Pinpoint the cell where the given text exists, returning its [x, y] midpoint coordinate. 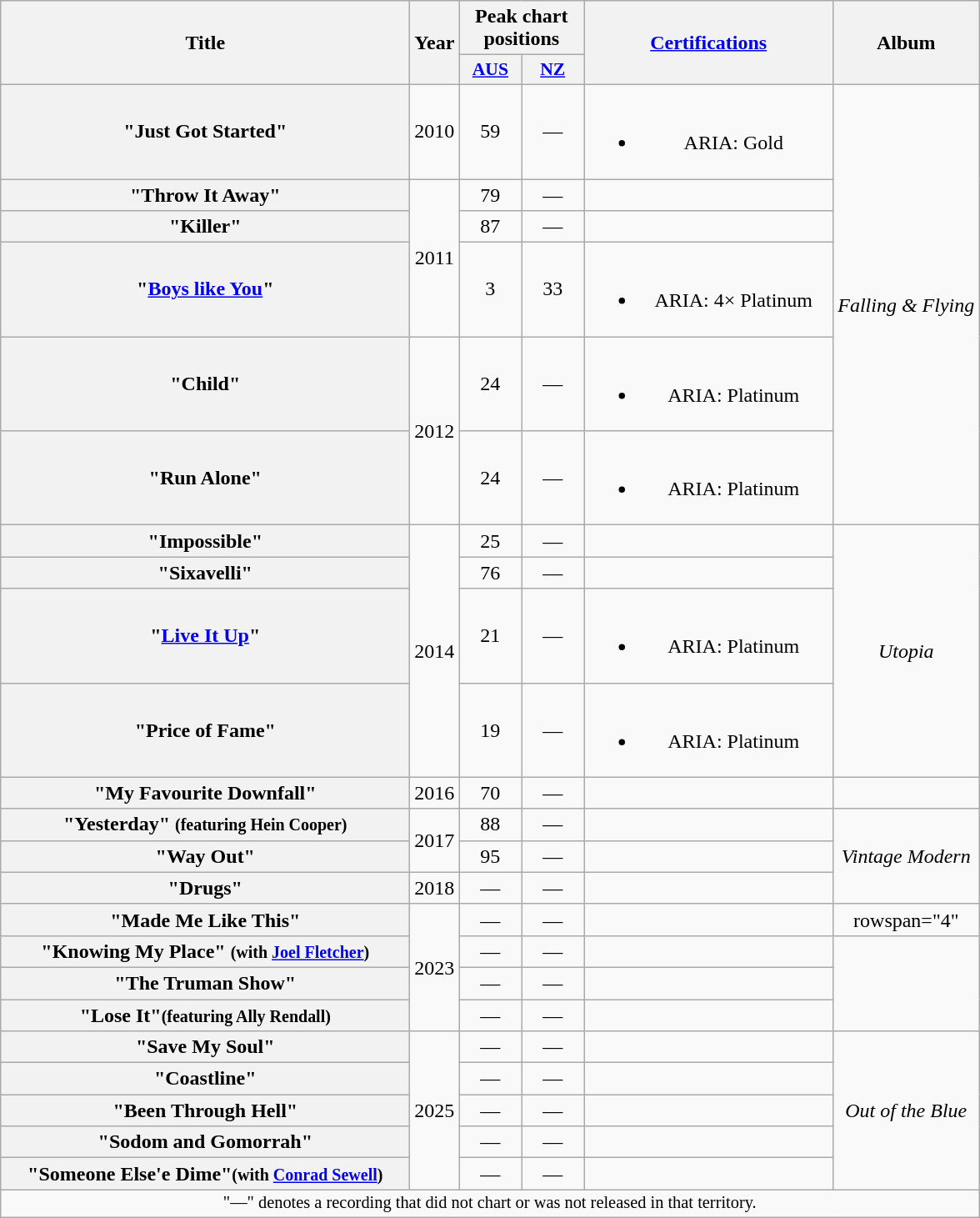
"Lose It"(featuring Ally Rendall) [205, 1015]
"Price of Fame" [205, 730]
Peak chart positions [522, 28]
"Live It Up" [205, 635]
"My Favourite Downfall" [205, 793]
2011 [435, 257]
"Sixavelli" [205, 573]
AUS [490, 70]
"Someone Else'e Dime"(with Conrad Sewell) [205, 1174]
"Impossible" [205, 541]
2017 [435, 840]
88 [490, 825]
"Sodom and Gomorrah" [205, 1142]
25 [490, 541]
"Coastline" [205, 1079]
"Child" [205, 383]
Album [907, 43]
2016 [435, 793]
rowspan="4" [907, 920]
"—" denotes a recording that did not chart or was not released in that territory. [490, 1204]
"Boys like You" [205, 290]
2014 [435, 651]
95 [490, 856]
33 [553, 290]
"Made Me Like This" [205, 920]
"Throw It Away" [205, 194]
"Drugs" [205, 888]
Year [435, 43]
70 [490, 793]
"The Truman Show" [205, 983]
79 [490, 194]
2023 [435, 967]
ARIA: 4× Platinum [708, 290]
59 [490, 132]
Utopia [907, 651]
2012 [435, 431]
"Just Got Started" [205, 132]
2025 [435, 1110]
Title [205, 43]
76 [490, 573]
NZ [553, 70]
2010 [435, 132]
2018 [435, 888]
"Been Through Hell" [205, 1110]
"Save My Soul" [205, 1047]
"Yesterday" (featuring Hein Cooper) [205, 825]
Vintage Modern [907, 856]
"Killer" [205, 227]
Certifications [708, 43]
"Way Out" [205, 856]
"Knowing My Place" (with Joel Fletcher) [205, 951]
Out of the Blue [907, 1110]
87 [490, 227]
ARIA: Gold [708, 132]
3 [490, 290]
"Run Alone" [205, 479]
21 [490, 635]
Falling & Flying [907, 304]
19 [490, 730]
